Locate the cell with the specified text and output its (x, y) center coordinate. 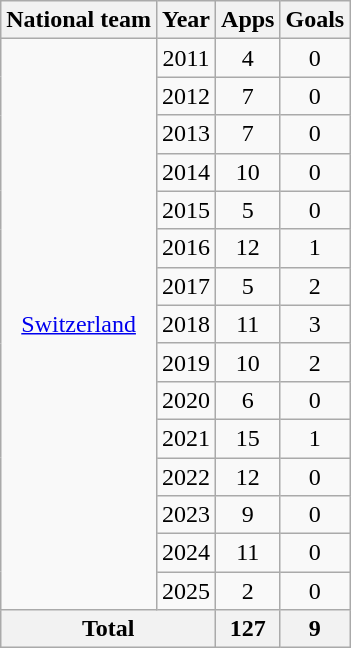
2015 (186, 210)
2018 (186, 324)
2014 (186, 172)
2024 (186, 553)
2023 (186, 515)
Year (186, 20)
4 (248, 58)
Apps (248, 20)
15 (248, 438)
2021 (186, 438)
2022 (186, 477)
2019 (186, 362)
3 (315, 324)
6 (248, 400)
Switzerland (79, 324)
Total (108, 629)
127 (248, 629)
National team (79, 20)
2017 (186, 286)
2016 (186, 248)
2012 (186, 96)
2020 (186, 400)
2025 (186, 591)
2011 (186, 58)
Goals (315, 20)
2013 (186, 134)
